Pinpoint the cell where the given text exists, returning its (X, Y) midpoint coordinate. 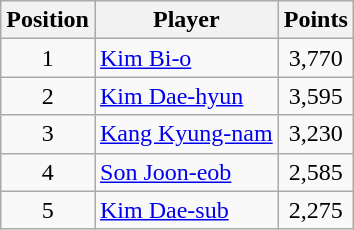
3,770 (316, 58)
3,230 (316, 134)
Position (48, 20)
Kim Dae-hyun (186, 96)
2,275 (316, 210)
4 (48, 172)
1 (48, 58)
2,585 (316, 172)
Son Joon-eob (186, 172)
Kim Dae-sub (186, 210)
2 (48, 96)
3,595 (316, 96)
Kim Bi-o (186, 58)
3 (48, 134)
5 (48, 210)
Kang Kyung-nam (186, 134)
Player (186, 20)
Points (316, 20)
